Find where the given text appears and provide that cell's center as [x, y] coordinate. 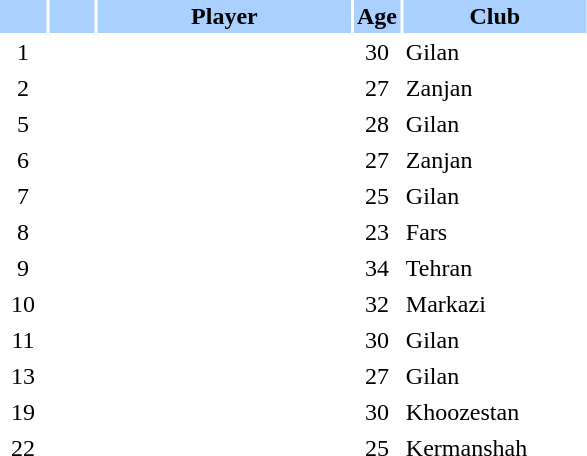
13 [23, 376]
8 [23, 232]
Markazi [495, 304]
7 [23, 196]
25 [377, 196]
Khoozestan [495, 412]
Club [495, 16]
Tehran [495, 268]
5 [23, 124]
9 [23, 268]
32 [377, 304]
1 [23, 52]
6 [23, 160]
11 [23, 340]
Player [224, 16]
19 [23, 412]
10 [23, 304]
Fars [495, 232]
23 [377, 232]
34 [377, 268]
2 [23, 88]
Age [377, 16]
28 [377, 124]
